Locate the cell with the specified text and output its (X, Y) center coordinate. 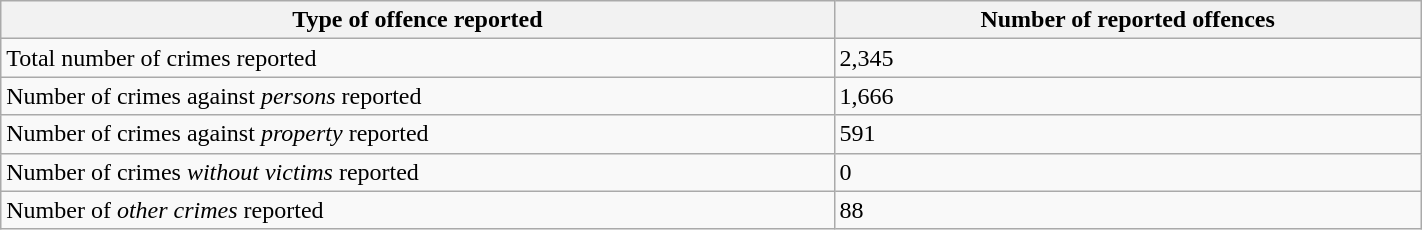
Number of crimes without victims reported (418, 172)
88 (1128, 210)
Type of offence reported (418, 20)
1,666 (1128, 96)
2,345 (1128, 58)
0 (1128, 172)
Number of crimes against persons reported (418, 96)
591 (1128, 134)
Number of other crimes reported (418, 210)
Number of reported offences (1128, 20)
Total number of crimes reported (418, 58)
Number of crimes against property reported (418, 134)
